Provide the [x, y] coordinate of the cell's center where the given text is located.  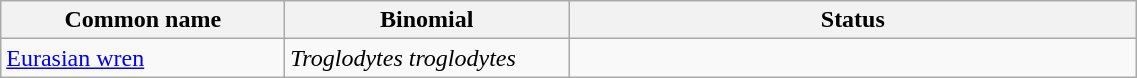
Troglodytes troglodytes [427, 58]
Status [853, 20]
Binomial [427, 20]
Eurasian wren [143, 58]
Common name [143, 20]
